Output the (x, y) coordinate of the center of the cell containing the given text.  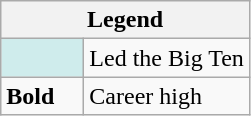
Bold (42, 96)
Career high (167, 96)
Legend (126, 20)
Led the Big Ten (167, 58)
